Detect which cell encompasses the target text, then output its [X, Y] center coordinate. 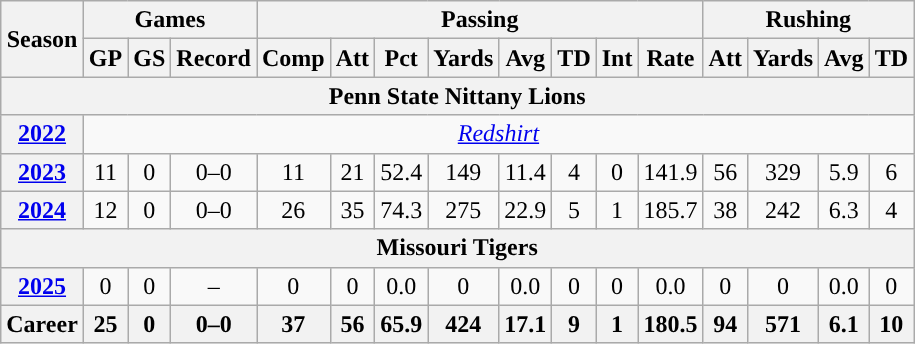
22.9 [526, 210]
6.3 [844, 210]
571 [782, 324]
Penn State Nittany Lions [458, 96]
2025 [42, 286]
Career [42, 324]
Int [617, 58]
2022 [42, 134]
5.9 [844, 172]
12 [105, 210]
52.4 [402, 172]
37 [293, 324]
GP [105, 58]
25 [105, 324]
94 [725, 324]
424 [464, 324]
17.1 [526, 324]
275 [464, 210]
2023 [42, 172]
Rate [670, 58]
Pct [402, 58]
Record [214, 58]
Rushing [808, 20]
242 [782, 210]
Comp [293, 58]
Passing [480, 20]
– [214, 286]
21 [352, 172]
329 [782, 172]
9 [574, 324]
GS [150, 58]
180.5 [670, 324]
141.9 [670, 172]
Missouri Tigers [458, 248]
Redshirt [498, 134]
185.7 [670, 210]
Games [170, 20]
38 [725, 210]
10 [891, 324]
65.9 [402, 324]
5 [574, 210]
26 [293, 210]
6.1 [844, 324]
149 [464, 172]
Season [42, 39]
74.3 [402, 210]
11.4 [526, 172]
6 [891, 172]
35 [352, 210]
2024 [42, 210]
